Search for the cell housing the specified text and yield its [x, y] center coordinate. 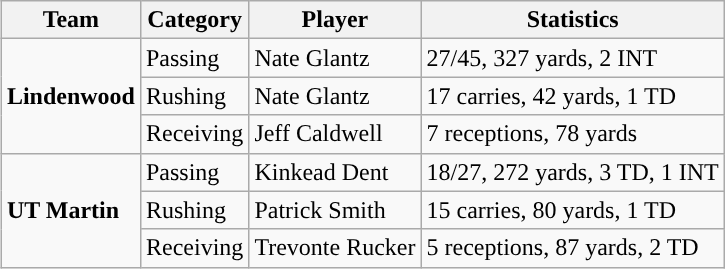
5 receptions, 87 yards, 2 TD [572, 248]
18/27, 272 yards, 3 TD, 1 INT [572, 172]
Player [335, 20]
UT Martin [70, 210]
Patrick Smith [335, 210]
Team [70, 20]
15 carries, 80 yards, 1 TD [572, 210]
Category [194, 20]
Trevonte Rucker [335, 248]
Kinkead Dent [335, 172]
Lindenwood [70, 96]
27/45, 327 yards, 2 INT [572, 58]
Jeff Caldwell [335, 134]
17 carries, 42 yards, 1 TD [572, 96]
7 receptions, 78 yards [572, 134]
Statistics [572, 20]
